From the cell containing the given text, extract its center point as (x, y) coordinate. 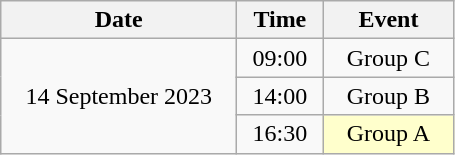
Time (280, 20)
Date (119, 20)
Group C (388, 58)
16:30 (280, 134)
Group B (388, 96)
Event (388, 20)
14:00 (280, 96)
14 September 2023 (119, 96)
Group A (388, 134)
09:00 (280, 58)
